For the text-containing cell, return its midpoint in [x, y] coordinate format. 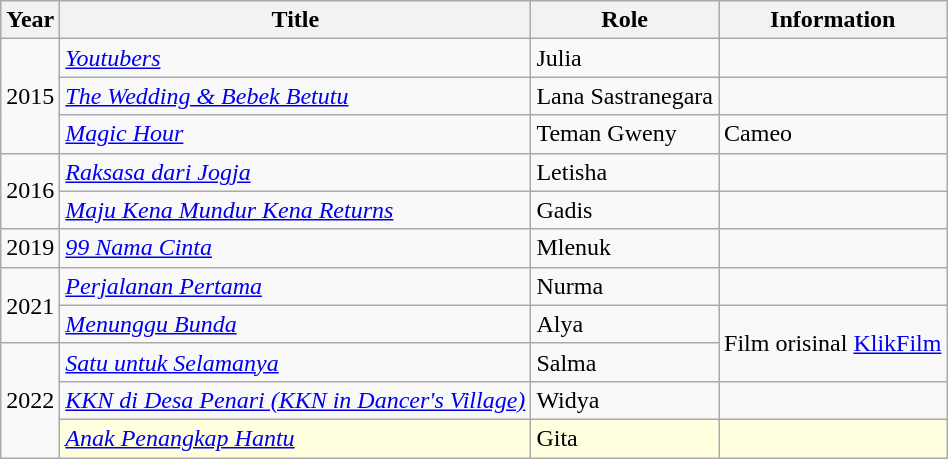
2021 [30, 305]
Information [833, 20]
Cameo [833, 134]
Gadis [625, 210]
Lana Sastranegara [625, 96]
Year [30, 20]
Widya [625, 400]
The Wedding & Bebek Betutu [296, 96]
Film orisinal KlikFilm [833, 343]
Youtubers [296, 58]
2016 [30, 191]
Nurma [625, 286]
Letisha [625, 172]
99 Nama Cinta [296, 248]
Perjalanan Pertama [296, 286]
Julia [625, 58]
Alya [625, 324]
Salma [625, 362]
2019 [30, 248]
Role [625, 20]
Gita [625, 438]
2015 [30, 96]
Raksasa dari Jogja [296, 172]
Teman Gweny [625, 134]
Anak Penangkap Hantu [296, 438]
Maju Kena Mundur Kena Returns [296, 210]
Title [296, 20]
Satu untuk Selamanya [296, 362]
2022 [30, 400]
Mlenuk [625, 248]
Menunggu Bunda [296, 324]
Magic Hour [296, 134]
KKN di Desa Penari (KKN in Dancer's Village) [296, 400]
